Extract the [X, Y] coordinate from the center of the cell holding the provided text.  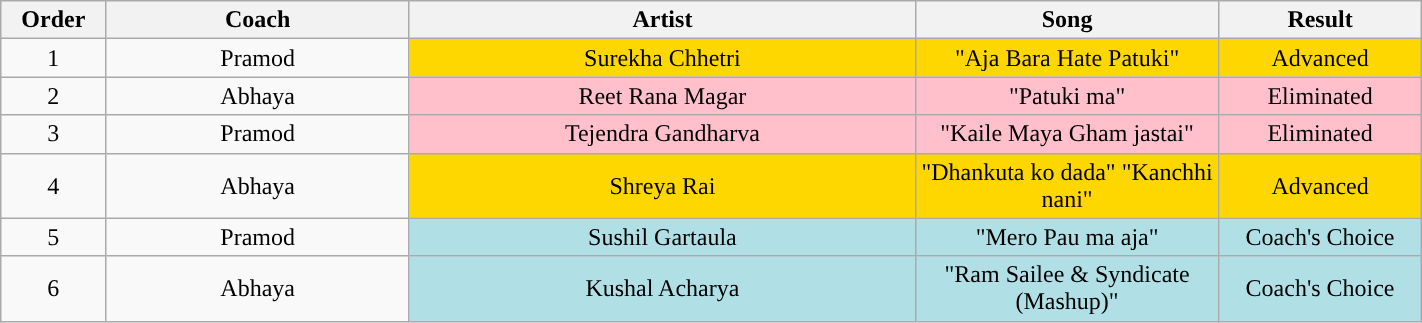
"Ram Sailee & Syndicate (Mashup)" [1067, 288]
Order [54, 20]
Result [1320, 20]
Artist [662, 20]
1 [54, 58]
Reet Rana Magar [662, 96]
Song [1067, 20]
Kushal Acharya [662, 288]
"Aja Bara Hate Patuki" [1067, 58]
5 [54, 237]
3 [54, 134]
Tejendra Gandharva [662, 134]
Coach [258, 20]
6 [54, 288]
Surekha Chhetri [662, 58]
Sushil Gartaula [662, 237]
"Mero Pau ma aja" [1067, 237]
"Dhankuta ko dada" "Kanchhi nani" [1067, 186]
"Patuki ma" [1067, 96]
2 [54, 96]
4 [54, 186]
Shreya Rai [662, 186]
"Kaile Maya Gham jastai" [1067, 134]
